Detect which cell encompasses the target text, then output its [x, y] center coordinate. 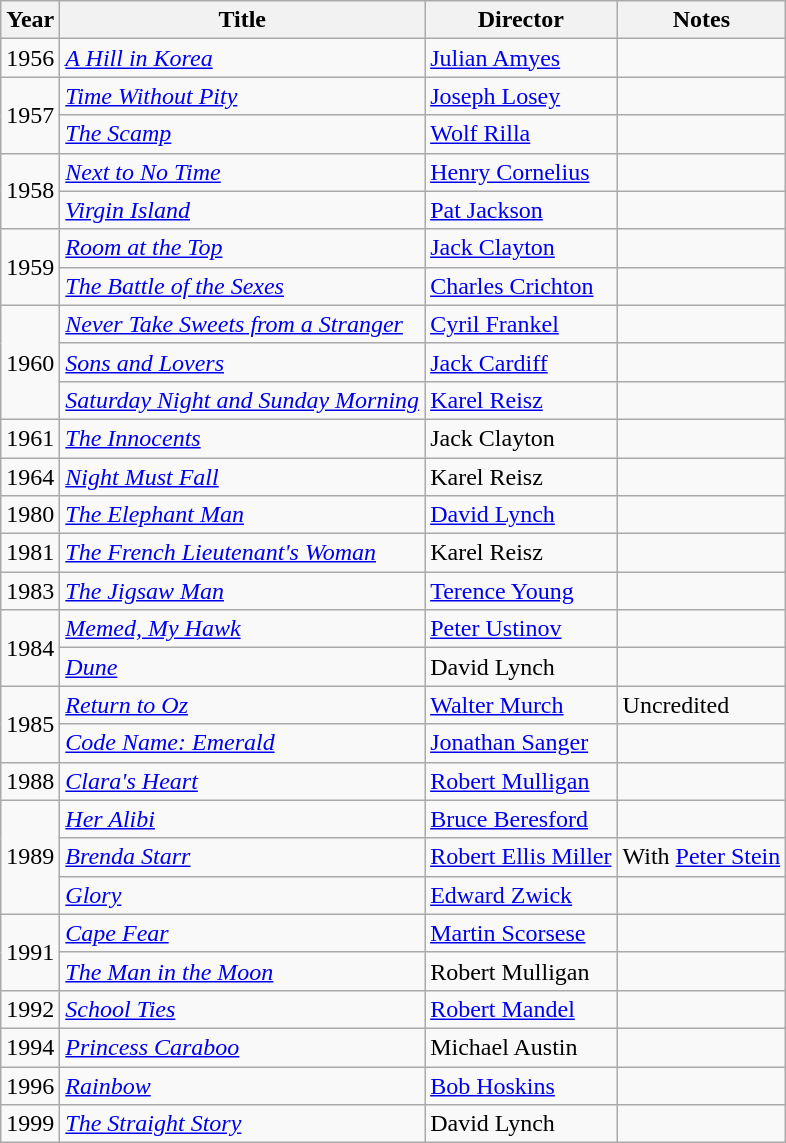
1996 [30, 1085]
Charles Crichton [521, 286]
Princess Caraboo [242, 1047]
Her Alibi [242, 819]
1994 [30, 1047]
Night Must Fall [242, 477]
1964 [30, 477]
The Elephant Man [242, 515]
Henry Cornelius [521, 172]
Jonathan Sanger [521, 743]
Title [242, 20]
1991 [30, 952]
The Scamp [242, 134]
1989 [30, 857]
Next to No Time [242, 172]
Dune [242, 667]
Robert Mandel [521, 1009]
1956 [30, 58]
The Jigsaw Man [242, 591]
Rainbow [242, 1085]
Bruce Beresford [521, 819]
1999 [30, 1124]
Bob Hoskins [521, 1085]
Director [521, 20]
Brenda Starr [242, 857]
1983 [30, 591]
The French Lieutenant's Woman [242, 553]
Cyril Frankel [521, 324]
School Ties [242, 1009]
A Hill in Korea [242, 58]
Terence Young [521, 591]
Room at the Top [242, 248]
1959 [30, 267]
Code Name: Emerald [242, 743]
Martin Scorsese [521, 933]
The Innocents [242, 438]
The Man in the Moon [242, 971]
1961 [30, 438]
Jack Cardiff [521, 362]
Peter Ustinov [521, 629]
Walter Murch [521, 705]
1957 [30, 115]
1988 [30, 781]
Sons and Lovers [242, 362]
1984 [30, 648]
Virgin Island [242, 210]
Saturday Night and Sunday Morning [242, 400]
1958 [30, 191]
Year [30, 20]
Cape Fear [242, 933]
The Straight Story [242, 1124]
1980 [30, 515]
Glory [242, 895]
Julian Amyes [521, 58]
1992 [30, 1009]
Wolf Rilla [521, 134]
Joseph Losey [521, 96]
Notes [702, 20]
Return to Oz [242, 705]
The Battle of the Sexes [242, 286]
Memed, My Hawk [242, 629]
Edward Zwick [521, 895]
Robert Ellis Miller [521, 857]
1960 [30, 362]
Uncredited [702, 705]
1985 [30, 724]
Time Without Pity [242, 96]
Clara's Heart [242, 781]
1981 [30, 553]
Pat Jackson [521, 210]
Michael Austin [521, 1047]
With Peter Stein [702, 857]
Never Take Sweets from a Stranger [242, 324]
